Detect which cell encompasses the target text, then output its (X, Y) center coordinate. 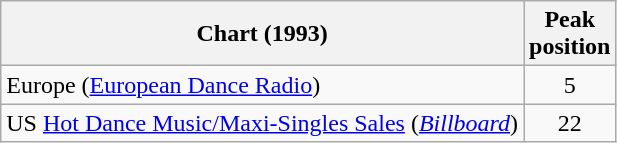
US Hot Dance Music/Maxi-Singles Sales (Billboard) (262, 123)
Chart (1993) (262, 34)
5 (570, 85)
Peakposition (570, 34)
22 (570, 123)
Europe (European Dance Radio) (262, 85)
